Detect which cell encompasses the target text, then output its [X, Y] center coordinate. 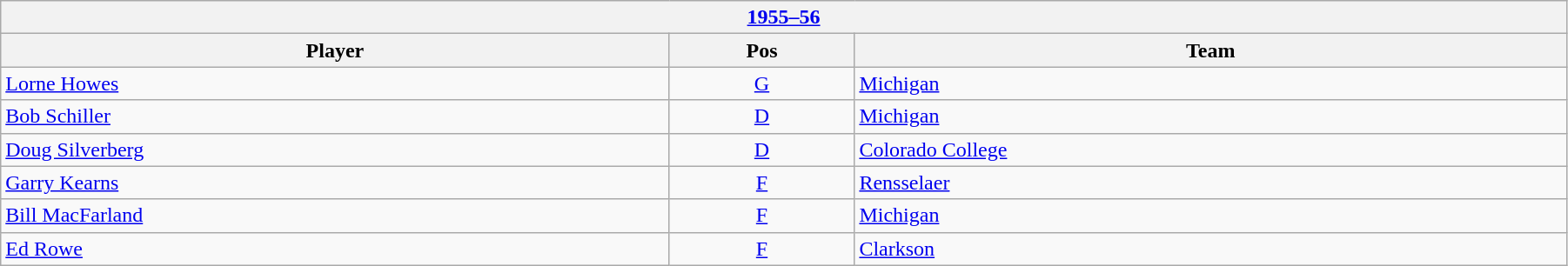
Lorne Howes [335, 83]
Clarkson [1211, 249]
Player [335, 50]
Pos [762, 50]
Garry Kearns [335, 183]
Team [1211, 50]
Bill MacFarland [335, 216]
Rensselaer [1211, 183]
Colorado College [1211, 150]
Ed Rowe [335, 249]
G [762, 83]
1955–56 [784, 17]
Doug Silverberg [335, 150]
Bob Schiller [335, 116]
